Output the [X, Y] coordinate of the center of the cell containing the given text.  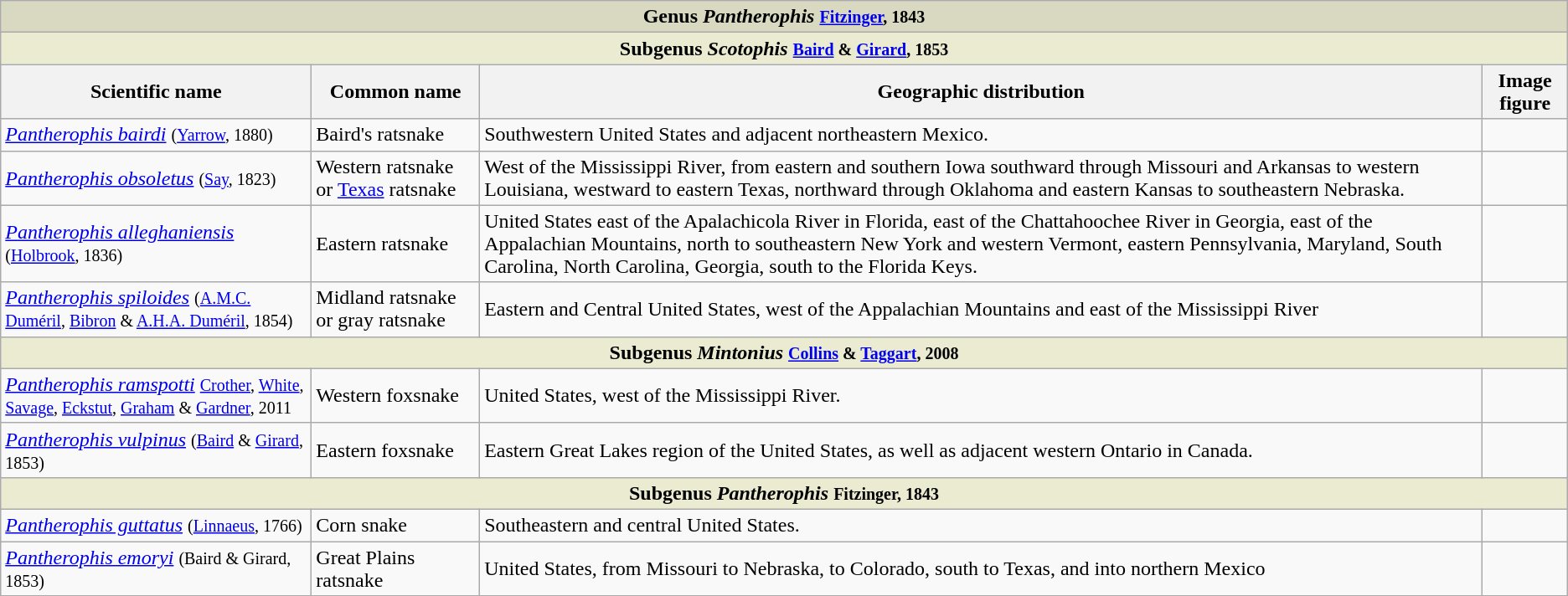
Pantherophis bairdi (Yarrow, 1880) [156, 135]
Subgenus Scotophis Baird & Girard, 1853 [784, 49]
Pantherophis guttatus (Linnaeus, 1766) [156, 525]
United States, from Missouri to Nebraska, to Colorado, south to Texas, and into northern Mexico [982, 568]
Great Plains ratsnake [395, 568]
Midland ratsnake or gray ratsnake [395, 310]
Pantherophis vulpinus (Baird & Girard, 1853) [156, 450]
Baird's ratsnake [395, 135]
Southeastern and central United States. [982, 525]
Subgenus Pantherophis Fitzinger, 1843 [784, 493]
Scientific name [156, 92]
Genus Pantherophis Fitzinger, 1843 [784, 17]
Eastern Great Lakes region of the United States, as well as adjacent western Ontario in Canada. [982, 450]
Corn snake [395, 525]
Subgenus Mintonius Collins & Taggart, 2008 [784, 352]
Pantherophis obsoletus (Say, 1823) [156, 177]
Image figure [1524, 92]
Pantherophis spiloides (A.M.C. Duméril, Bibron & A.H.A. Duméril, 1854) [156, 310]
Eastern foxsnake [395, 450]
Western ratsnake or Texas ratsnake [395, 177]
United States, west of the Mississippi River. [982, 395]
Eastern and Central United States, west of the Appalachian Mountains and east of the Mississippi River [982, 310]
Pantherophis emoryi (Baird & Girard, 1853) [156, 568]
Pantherophis ramspotti Crother, White, Savage, Eckstut, Graham & Gardner, 2011 [156, 395]
Eastern ratsnake [395, 244]
Pantherophis alleghaniensis (Holbrook, 1836) [156, 244]
Geographic distribution [982, 92]
Western foxsnake [395, 395]
Southwestern United States and adjacent northeastern Mexico. [982, 135]
Common name [395, 92]
